Capture the cell that displays the provided text and extract its [x, y] central coordinate. 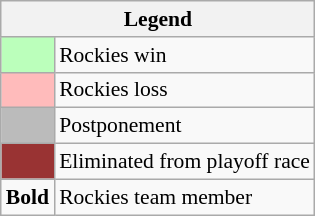
Eliminated from playoff race [184, 162]
Rockies win [184, 55]
Rockies team member [184, 197]
Bold [28, 197]
Postponement [184, 126]
Legend [158, 19]
Rockies loss [184, 90]
